Locate the cell with the specified text and output its (X, Y) center coordinate. 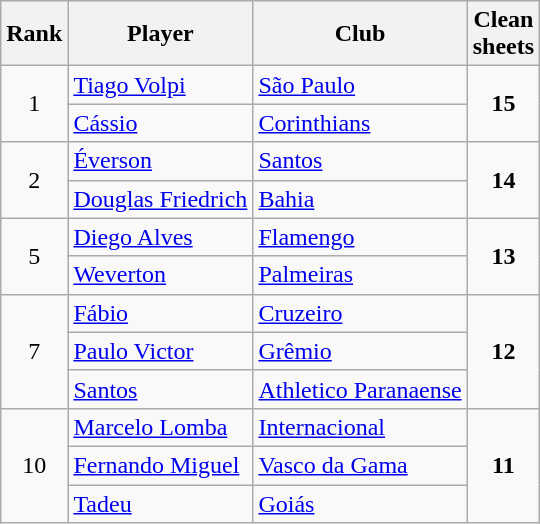
Flamengo (360, 237)
Goiás (360, 503)
São Paulo (360, 85)
Tiago Volpi (160, 85)
Club (360, 34)
Grêmio (360, 351)
7 (34, 351)
Cruzeiro (360, 313)
Weverton (160, 275)
10 (34, 465)
Athletico Paranaense (360, 389)
13 (503, 256)
Cleansheets (503, 34)
Corinthians (360, 123)
Marcelo Lomba (160, 427)
14 (503, 180)
Player (160, 34)
5 (34, 256)
15 (503, 104)
Diego Alves (160, 237)
Douglas Friedrich (160, 199)
Cássio (160, 123)
Bahia (360, 199)
1 (34, 104)
Fábio (160, 313)
Paulo Victor (160, 351)
Palmeiras (360, 275)
Fernando Miguel (160, 465)
11 (503, 465)
Internacional (360, 427)
2 (34, 180)
Tadeu (160, 503)
Éverson (160, 161)
Vasco da Gama (360, 465)
Rank (34, 34)
12 (503, 351)
